Determine the (x, y) coordinate at the center of the cell enclosing the given text.  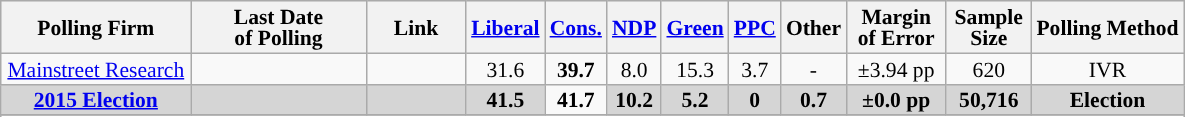
15.3 (694, 68)
IVR (1107, 68)
3.7 (755, 68)
31.6 (505, 68)
2015 Election (96, 100)
SampleSize (988, 27)
41.5 (505, 100)
Green (694, 27)
0.7 (814, 100)
Other (814, 27)
41.7 (576, 100)
Last Dateof Polling (278, 27)
0 (755, 100)
Polling Method (1107, 27)
Cons. (576, 27)
Polling Firm (96, 27)
Marginof Error (896, 27)
5.2 (694, 100)
±3.94 pp (896, 68)
39.7 (576, 68)
620 (988, 68)
10.2 (634, 100)
Liberal (505, 27)
- (814, 68)
Link (416, 27)
PPC (755, 27)
Election (1107, 100)
8.0 (634, 68)
50,716 (988, 100)
NDP (634, 27)
Mainstreet Research (96, 68)
±0.0 pp (896, 100)
